Identify which cell holds the provided text, then report its (x, y) central coordinate. 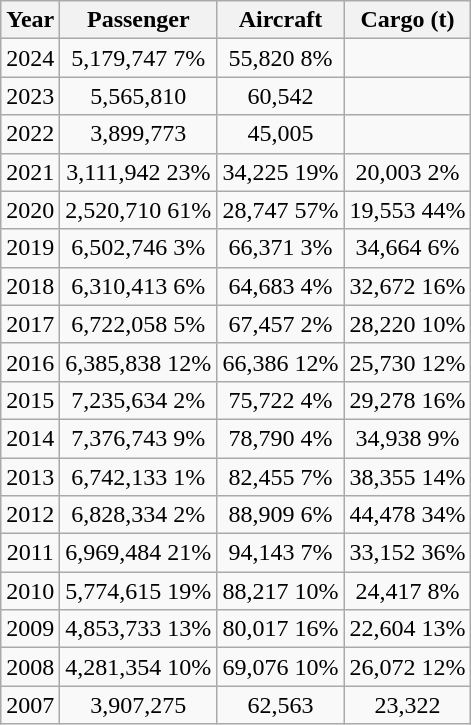
22,604 13% (408, 629)
5,565,810 (138, 96)
4,853,733 13% (138, 629)
38,355 14% (408, 477)
19,553 44% (408, 210)
66,386 12% (280, 362)
2013 (30, 477)
2021 (30, 172)
2019 (30, 248)
2016 (30, 362)
6,385,838 12% (138, 362)
32,672 16% (408, 286)
Aircraft (280, 20)
2024 (30, 58)
29,278 16% (408, 400)
25,730 12% (408, 362)
80,017 16% (280, 629)
78,790 4% (280, 438)
28,220 10% (408, 324)
4,281,354 10% (138, 667)
34,225 19% (280, 172)
2020 (30, 210)
67,457 2% (280, 324)
82,455 7% (280, 477)
75,722 4% (280, 400)
2010 (30, 591)
24,417 8% (408, 591)
2015 (30, 400)
28,747 57% (280, 210)
33,152 36% (408, 553)
Year (30, 20)
3,111,942 23% (138, 172)
20,003 2% (408, 172)
2009 (30, 629)
44,478 34% (408, 515)
6,828,334 2% (138, 515)
55,820 8% (280, 58)
2007 (30, 705)
34,938 9% (408, 438)
5,179,747 7% (138, 58)
88,909 6% (280, 515)
88,217 10% (280, 591)
3,907,275 (138, 705)
60,542 (280, 96)
6,969,484 21% (138, 553)
94,143 7% (280, 553)
6,502,746 3% (138, 248)
66,371 3% (280, 248)
2008 (30, 667)
26,072 12% (408, 667)
69,076 10% (280, 667)
Passenger (138, 20)
2,520,710 61% (138, 210)
2012 (30, 515)
6,742,133 1% (138, 477)
3,899,773 (138, 134)
2017 (30, 324)
45,005 (280, 134)
2023 (30, 96)
62,563 (280, 705)
34,664 6% (408, 248)
6,310,413 6% (138, 286)
7,235,634 2% (138, 400)
23,322 (408, 705)
2018 (30, 286)
6,722,058 5% (138, 324)
64,683 4% (280, 286)
5,774,615 19% (138, 591)
2011 (30, 553)
7,376,743 9% (138, 438)
Cargo (t) (408, 20)
2014 (30, 438)
2022 (30, 134)
